Locate the cell with the specified text and output its (X, Y) center coordinate. 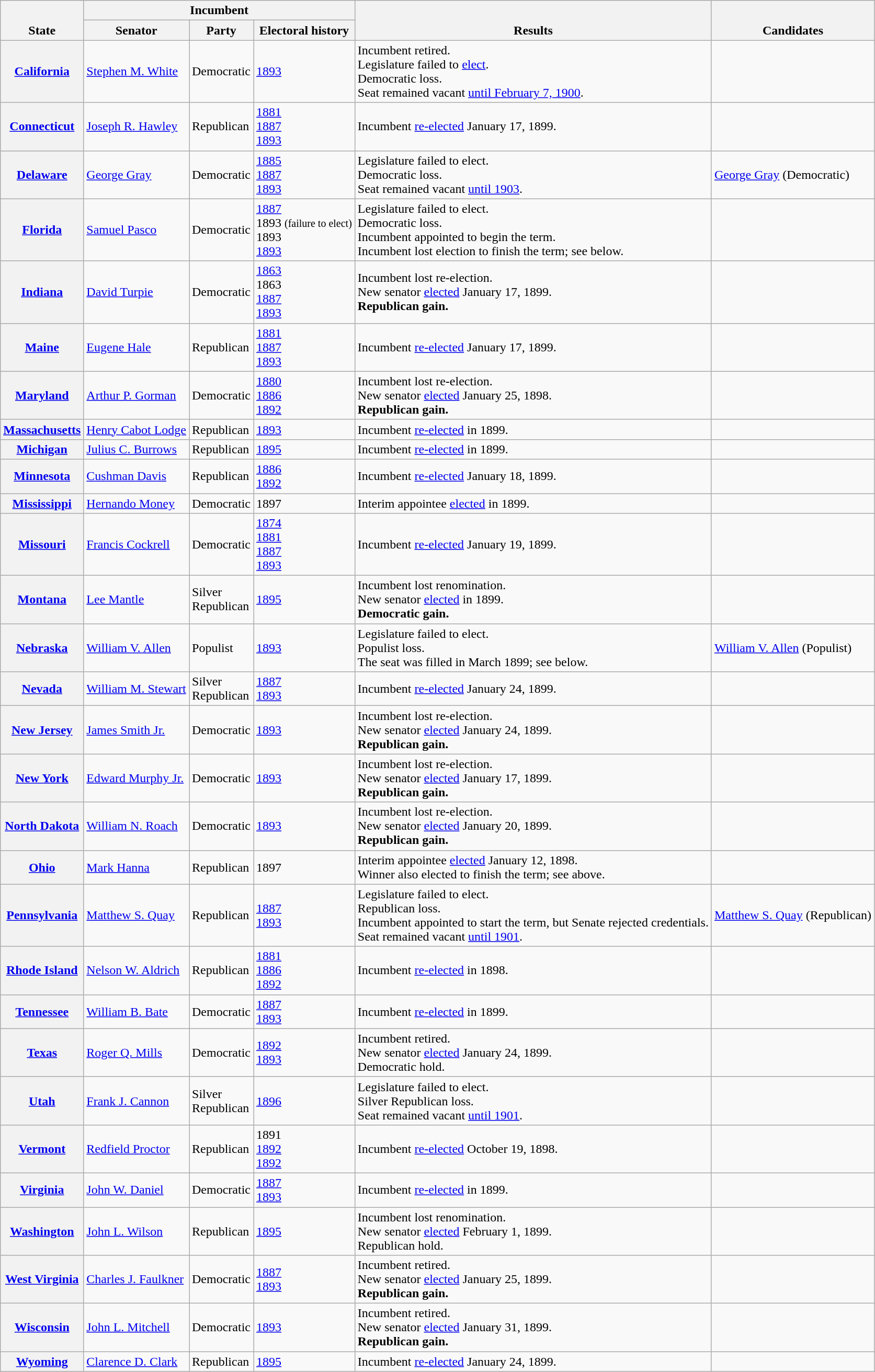
Legislature failed to elect.Democratic loss.Incumbent appointed to begin the term.Incumbent lost election to finish the term; see below. (533, 230)
William V. Allen (137, 648)
John L. Wilson (137, 1231)
Texas (42, 1053)
Nebraska (42, 648)
Michigan (42, 449)
William N. Roach (137, 826)
Indiana (42, 292)
Incumbent retired.New senator elected January 25, 1899.Republican gain. (533, 1279)
Incumbent retired.New senator elected January 31, 1899.Republican gain. (533, 1328)
Matthew S. Quay (Republican) (793, 915)
West Virginia (42, 1279)
Clarence D. Clark (137, 1362)
Mark Hanna (137, 867)
18861892 (304, 476)
Eugene Hale (137, 347)
1892 1893 (304, 1053)
1896 (304, 1101)
Washington (42, 1231)
Charles J. Faulkner (137, 1279)
Incumbent (220, 10)
Mississippi (42, 504)
1887 1893 (304, 1011)
Results (533, 20)
Incumbent re-elected January 19, 1899. (533, 545)
Interim appointee elected in 1899. (533, 504)
Henry Cabot Lodge (137, 429)
Incumbent re-elected in 1898. (533, 970)
Incumbent retired.Legislature failed to elect.Democratic loss.Seat remained vacant until February 7, 1900. (533, 71)
David Turpie (137, 292)
Pennsylvania (42, 915)
Incumbent retired.New senator elected January 24, 1899.Democratic hold. (533, 1053)
Samuel Pasco (137, 230)
Incumbent re-elected October 19, 1898. (533, 1149)
Francis Cockrell (137, 545)
Party (222, 30)
Interim appointee elected January 12, 1898.Winner also elected to finish the term; see above. (533, 867)
George Gray (137, 175)
Hernando Money (137, 504)
George Gray (Democratic) (793, 175)
Maine (42, 347)
1885 18871893 (304, 175)
James Smith Jr. (137, 730)
Delaware (42, 175)
Ohio (42, 867)
Matthew S. Quay (137, 915)
Missouri (42, 545)
New Jersey (42, 730)
Vermont (42, 1149)
Maryland (42, 395)
California (42, 71)
Candidates (793, 20)
Incumbent lost re-election.New senator elected January 25, 1898.Republican gain. (533, 395)
Rhode Island (42, 970)
Lee Mantle (137, 600)
Legislature failed to elect.Silver Republican loss.Seat remained vacant until 1901. (533, 1101)
Nevada (42, 689)
Senator (137, 30)
Incumbent re-elected January 18, 1899. (533, 476)
Minnesota (42, 476)
Electoral history (304, 30)
North Dakota (42, 826)
Edward Murphy Jr. (137, 778)
John L. Mitchell (137, 1328)
William B. Bate (137, 1011)
William M. Stewart (137, 689)
1863 1863 18871893 (304, 292)
Redfield Proctor (137, 1149)
Tennessee (42, 1011)
Frank J. Cannon (137, 1101)
Joseph R. Hawley (137, 127)
William V. Allen (Populist) (793, 648)
Stephen M. White (137, 71)
Populist (222, 648)
Connecticut (42, 127)
New York (42, 778)
State (42, 20)
Virginia (42, 1190)
Wyoming (42, 1362)
188018861892 (304, 395)
1874188118871893 (304, 545)
Julius C. Burrows (137, 449)
Incumbent lost renomination.New senator elected in 1899.Democratic gain. (533, 600)
Montana (42, 600)
18871893 (failure to elect)1893 1893 (304, 230)
Incumbent lost renomination.New senator elected February 1, 1899.Republican hold. (533, 1231)
Florida (42, 230)
Massachusetts (42, 429)
1891 1892 1892 (304, 1149)
Utah (42, 1101)
Wisconsin (42, 1328)
Legislature failed to elect.Populist loss.The seat was filled in March 1899; see below. (533, 648)
1881 18861892 (304, 970)
Incumbent lost re-election.New senator elected January 20, 1899.Republican gain. (533, 826)
Incumbent lost re-election.New senator elected January 24, 1899.Republican gain. (533, 730)
John W. Daniel (137, 1190)
Legislature failed to elect.Republican loss.Incumbent appointed to start the term, but Senate rejected credentials.Seat remained vacant until 1901. (533, 915)
Arthur P. Gorman (137, 395)
Legislature failed to elect.Democratic loss.Seat remained vacant until 1903. (533, 175)
Roger Q. Mills (137, 1053)
Cushman Davis (137, 476)
Nelson W. Aldrich (137, 970)
